Provide the [x, y] coordinate of the cell's center where the given text is located.  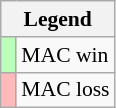
MAC loss [65, 90]
Legend [58, 19]
MAC win [65, 55]
